Capture the cell that displays the provided text and extract its [X, Y] central coordinate. 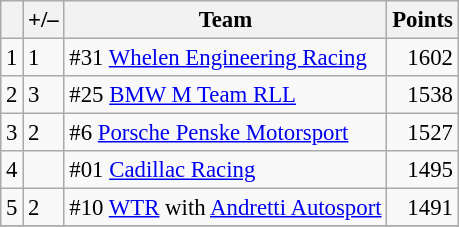
#10 WTR with Andretti Autosport [226, 208]
#25 BMW M Team RLL [226, 95]
1491 [422, 208]
1527 [422, 133]
#31 Whelen Engineering Racing [226, 58]
+/– [44, 20]
1602 [422, 58]
#6 Porsche Penske Motorsport [226, 133]
1495 [422, 170]
5 [12, 208]
4 [12, 170]
#01 Cadillac Racing [226, 170]
Team [226, 20]
Points [422, 20]
1538 [422, 95]
